Extract the [x, y] coordinate from the center of the cell holding the provided text.  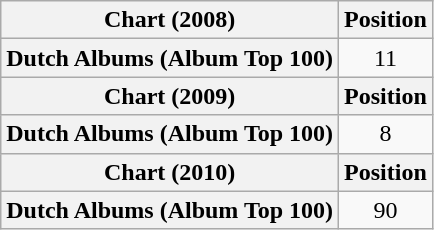
11 [386, 58]
Chart (2008) [170, 20]
Chart (2010) [170, 172]
90 [386, 210]
Chart (2009) [170, 96]
8 [386, 134]
